Return [x, y] of the center of cell containing provided text 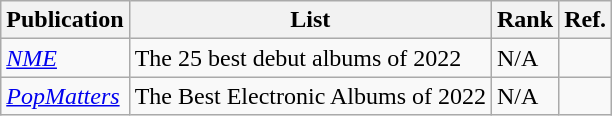
PopMatters [65, 96]
Publication [65, 20]
The 25 best debut albums of 2022 [310, 58]
List [310, 20]
Ref. [586, 20]
NME [65, 58]
The Best Electronic Albums of 2022 [310, 96]
Rank [526, 20]
